Identify which cell holds the provided text, then report its [X, Y] central coordinate. 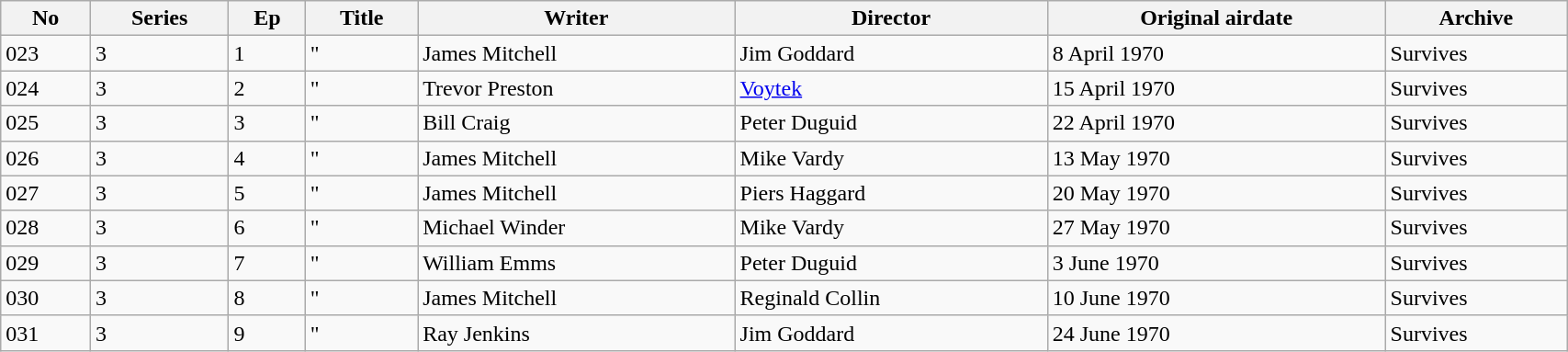
8 April 1970 [1216, 53]
No [46, 18]
Writer [577, 18]
023 [46, 53]
028 [46, 228]
13 May 1970 [1216, 158]
Archive [1476, 18]
Ray Jenkins [577, 333]
Bill Craig [577, 123]
Original airdate [1216, 18]
22 April 1970 [1216, 123]
027 [46, 193]
1 [267, 53]
10 June 1970 [1216, 298]
Director [891, 18]
Series [160, 18]
6 [267, 228]
Trevor Preston [577, 88]
20 May 1970 [1216, 193]
024 [46, 88]
Piers Haggard [891, 193]
9 [267, 333]
15 April 1970 [1216, 88]
5 [267, 193]
Voytek [891, 88]
030 [46, 298]
Reginald Collin [891, 298]
William Emms [577, 263]
029 [46, 263]
Title [362, 18]
026 [46, 158]
2 [267, 88]
3 June 1970 [1216, 263]
24 June 1970 [1216, 333]
025 [46, 123]
4 [267, 158]
8 [267, 298]
Ep [267, 18]
031 [46, 333]
7 [267, 263]
Michael Winder [577, 228]
27 May 1970 [1216, 228]
